Scan for the cell matching the given text and deliver its (X, Y) coordinate at center. 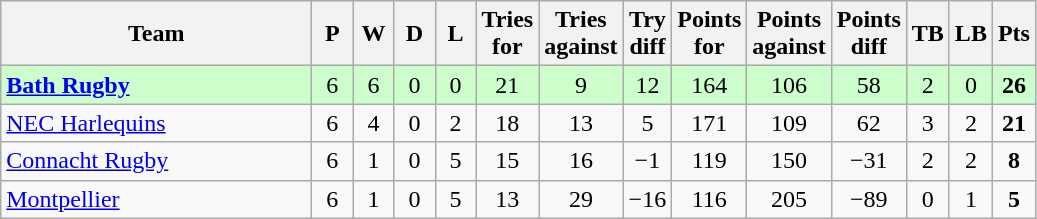
Montpellier (156, 199)
L (456, 34)
LB (970, 34)
Team (156, 34)
150 (789, 161)
Points against (789, 34)
62 (868, 123)
Points diff (868, 34)
P (332, 34)
Connacht Rugby (156, 161)
D (414, 34)
119 (710, 161)
4 (374, 123)
Tries against (581, 34)
NEC Harlequins (156, 123)
W (374, 34)
205 (789, 199)
16 (581, 161)
Pts (1014, 34)
Bath Rugby (156, 85)
−89 (868, 199)
−16 (648, 199)
Points for (710, 34)
106 (789, 85)
116 (710, 199)
Try diff (648, 34)
−31 (868, 161)
TB (928, 34)
164 (710, 85)
−1 (648, 161)
8 (1014, 161)
58 (868, 85)
9 (581, 85)
15 (508, 161)
26 (1014, 85)
12 (648, 85)
3 (928, 123)
Tries for (508, 34)
109 (789, 123)
29 (581, 199)
171 (710, 123)
18 (508, 123)
